Return the [x, y] coordinate for the center point of the cell that contains the specified text.  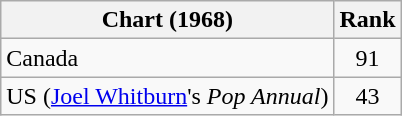
Chart (1968) [168, 20]
US (Joel Whitburn's Pop Annual) [168, 96]
91 [368, 58]
43 [368, 96]
Rank [368, 20]
Canada [168, 58]
